Provide the (x, y) coordinate of the cell's center where the given text is located.  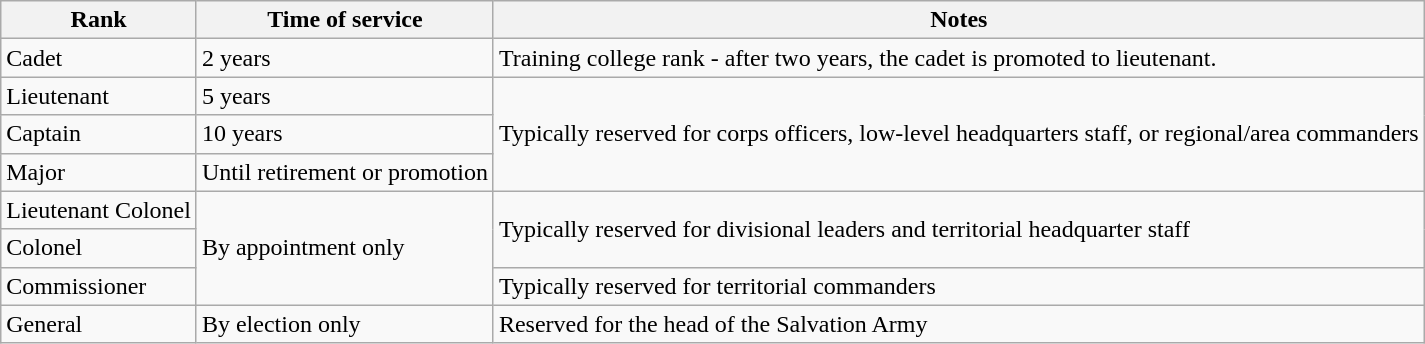
Reserved for the head of the Salvation Army (958, 324)
Commissioner (99, 286)
Lieutenant Colonel (99, 210)
2 years (344, 58)
General (99, 324)
10 years (344, 134)
By election only (344, 324)
Typically reserved for territorial commanders (958, 286)
Typically reserved for divisional leaders and territorial headquarter staff (958, 229)
Rank (99, 20)
Captain (99, 134)
Major (99, 172)
Colonel (99, 248)
Cadet (99, 58)
Typically reserved for corps officers, low-level headquarters staff, or regional/area commanders (958, 134)
Until retirement or promotion (344, 172)
By appointment only (344, 248)
Training college rank - after two years, the cadet is promoted to lieutenant. (958, 58)
5 years (344, 96)
Time of service (344, 20)
Notes (958, 20)
Lieutenant (99, 96)
